Locate the cell with the specified text and output its [X, Y] center coordinate. 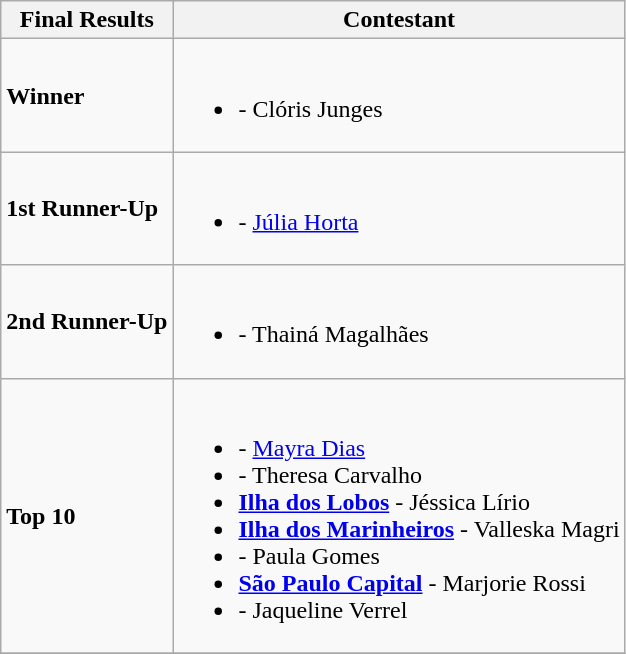
1st Runner-Up [87, 208]
Winner [87, 96]
- Thainá Magalhães [399, 322]
Top 10 [87, 516]
Contestant [399, 20]
- Clóris Junges [399, 96]
- Júlia Horta [399, 208]
2nd Runner-Up [87, 322]
Final Results [87, 20]
